Extract the [x, y] coordinate from the center of the cell holding the provided text.  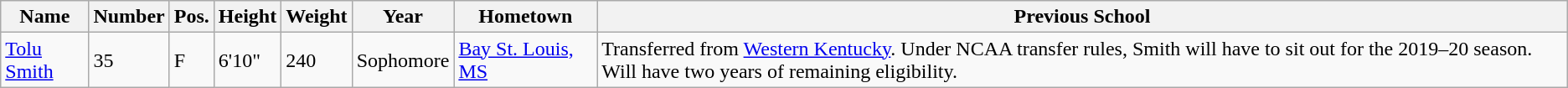
Previous School [1082, 17]
Weight [317, 17]
240 [317, 60]
F [191, 60]
Number [129, 17]
Sophomore [403, 60]
Year [403, 17]
Name [45, 17]
6'10" [247, 60]
Pos. [191, 17]
Hometown [526, 17]
Bay St. Louis, MS [526, 60]
Height [247, 17]
Tolu Smith [45, 60]
35 [129, 60]
